Return the (X, Y) coordinate for the center point of the cell that contains the specified text.  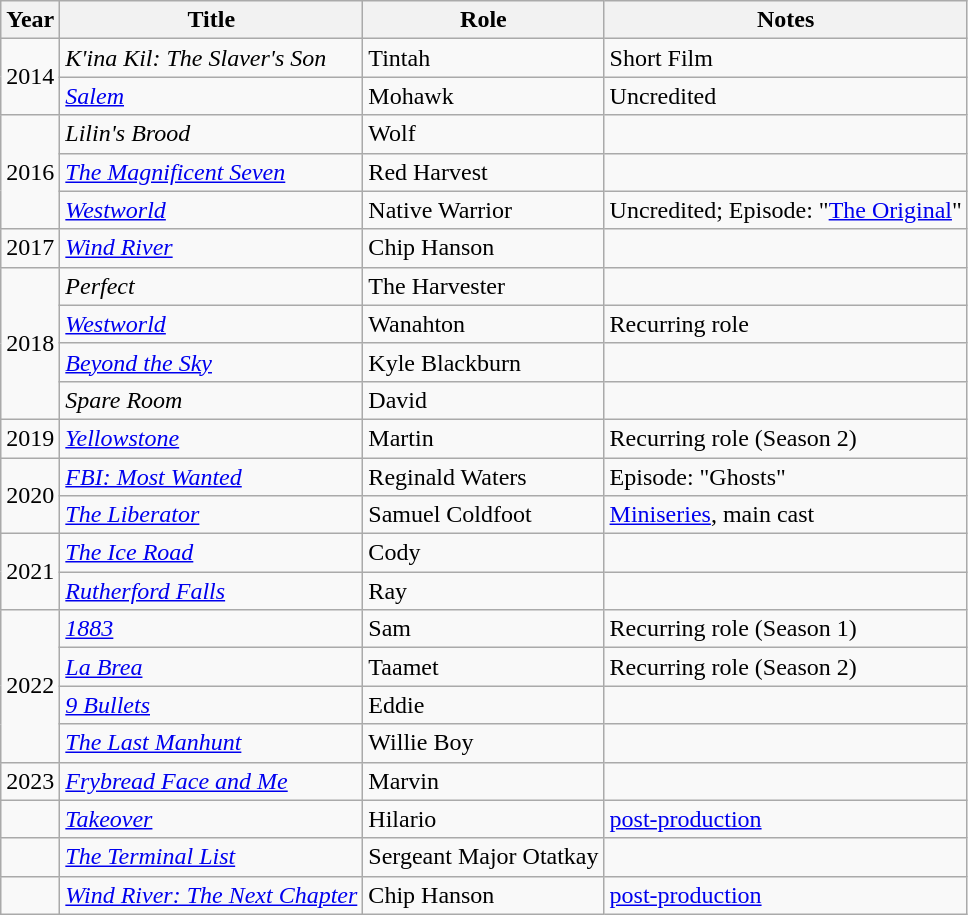
Short Film (786, 58)
2016 (30, 172)
FBI: Most Wanted (212, 477)
Beyond the Sky (212, 362)
Sergeant Major Otatkay (484, 857)
The Last Manhunt (212, 743)
Reginald Waters (484, 477)
Rutherford Falls (212, 591)
Hilario (484, 819)
Spare Room (212, 400)
2022 (30, 686)
The Terminal List (212, 857)
Eddie (484, 705)
Role (484, 20)
Recurring role (Season 1) (786, 629)
Episode: "Ghosts" (786, 477)
Perfect (212, 286)
Samuel Coldfoot (484, 515)
2023 (30, 781)
Marvin (484, 781)
Sam (484, 629)
Red Harvest (484, 172)
Native Warrior (484, 210)
Wolf (484, 134)
Frybread Face and Me (212, 781)
Uncredited; Episode: "The Original" (786, 210)
1883 (212, 629)
2017 (30, 248)
The Ice Road (212, 553)
Wind River (212, 248)
2019 (30, 438)
Ray (484, 591)
Mohawk (484, 96)
The Liberator (212, 515)
Uncredited (786, 96)
Year (30, 20)
2014 (30, 77)
2018 (30, 343)
Recurring role (786, 324)
La Brea (212, 667)
Lilin's Brood (212, 134)
Takeover (212, 819)
Miniseries, main cast (786, 515)
Wind River: The Next Chapter (212, 895)
2021 (30, 572)
Cody (484, 553)
2020 (30, 496)
Martin (484, 438)
Salem (212, 96)
Yellowstone (212, 438)
The Harvester (484, 286)
Tintah (484, 58)
Taamet (484, 667)
K'ina Kil: The Slaver's Son (212, 58)
Title (212, 20)
9 Bullets (212, 705)
Willie Boy (484, 743)
The Magnificent Seven (212, 172)
Kyle Blackburn (484, 362)
Wanahton (484, 324)
Notes (786, 20)
David (484, 400)
